Extract the [X, Y] coordinate from the center of the cell holding the provided text.  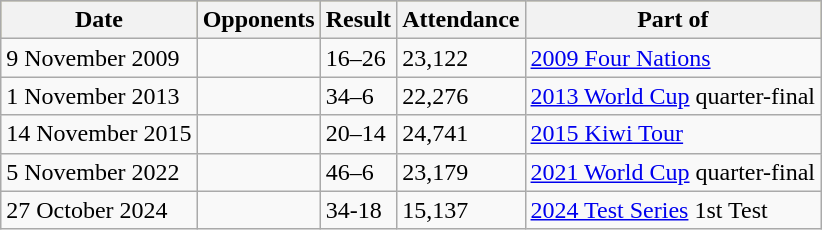
2009 Four Nations [673, 58]
Date [99, 20]
2024 Test Series 1st Test [673, 210]
27 October 2024 [99, 210]
Result [358, 20]
2021 World Cup quarter-final [673, 172]
Part of [673, 20]
2013 World Cup quarter-final [673, 96]
24,741 [461, 134]
46–6 [358, 172]
2015 Kiwi Tour [673, 134]
23,179 [461, 172]
16–26 [358, 58]
22,276 [461, 96]
15,137 [461, 210]
14 November 2015 [99, 134]
23,122 [461, 58]
1 November 2013 [99, 96]
Opponents [258, 20]
Attendance [461, 20]
34-18 [358, 210]
5 November 2022 [99, 172]
34–6 [358, 96]
9 November 2009 [99, 58]
20–14 [358, 134]
